Search for the cell housing the specified text and yield its [x, y] center coordinate. 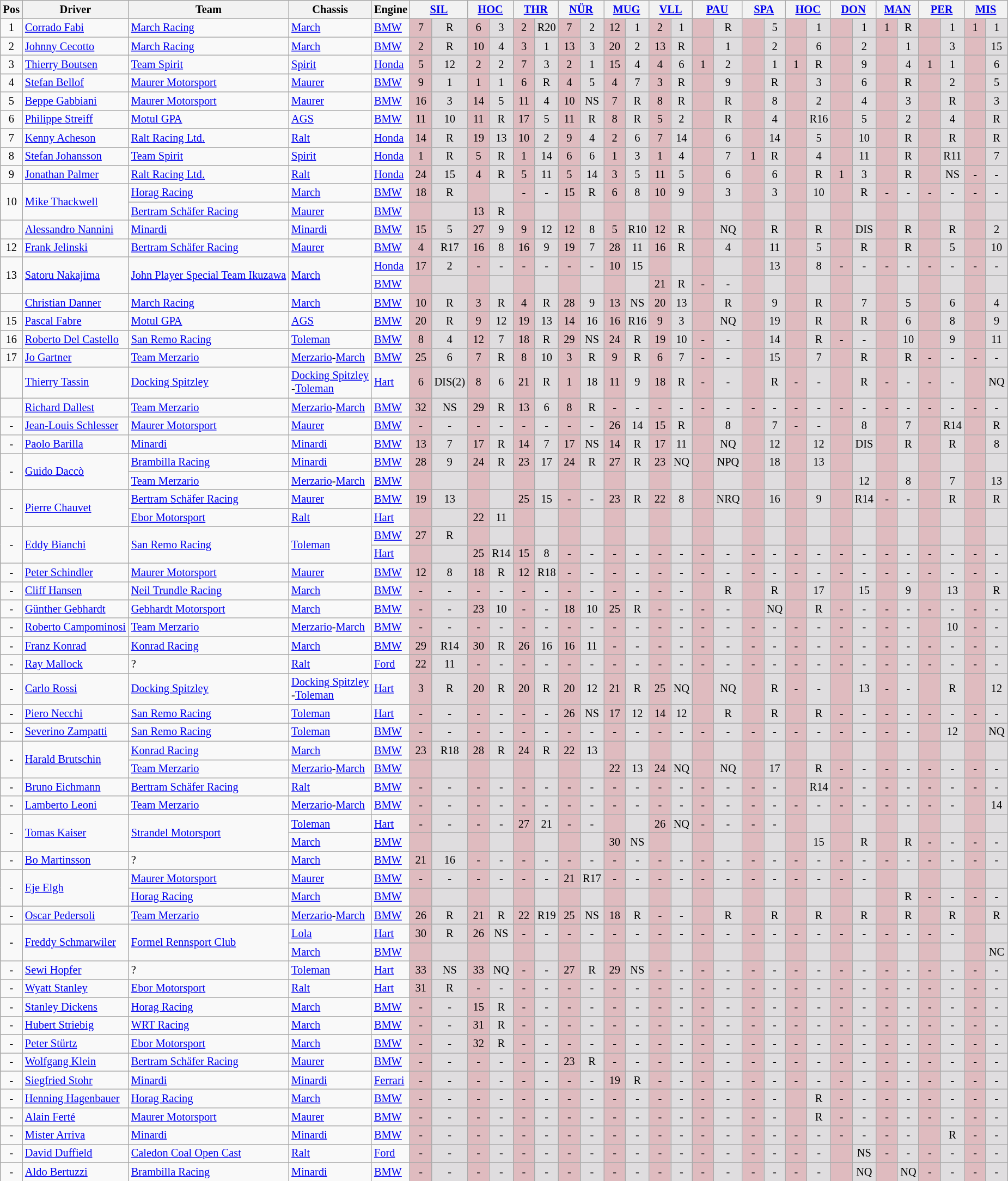
Severino Zampatti [75, 732]
Aldo Bertuzzi [75, 1172]
Eddy Bianchi [75, 544]
Johnny Cecotto [75, 46]
R11 [952, 156]
Engine [391, 9]
MIS [986, 9]
Guido Daccò [75, 472]
Henning Hagenbauer [75, 1098]
Lamberto Leoni [75, 805]
SPA [763, 9]
John Player Special Team Ikuzawa [209, 276]
Pos [11, 9]
Jo Gartner [75, 358]
Peter Stürtz [75, 1043]
Jean-Louis Schlesser [75, 426]
Richard Dallest [75, 407]
Günther Gebhardt [75, 609]
PER [941, 9]
Christian Danner [75, 303]
Gebhardt Motorsport [209, 609]
R10 [637, 229]
Chassis [330, 9]
Oscar Pedersoli [75, 915]
NÜR [582, 9]
DIS(2) [450, 382]
Frank Jelinski [75, 248]
Ferrari [391, 1080]
MAN [897, 9]
Stanley Dickens [75, 1007]
Piero Necchi [75, 714]
Thierry Boutsen [75, 64]
Peter Schindler [75, 572]
Ray Mallock [75, 664]
Wolfgang Klein [75, 1062]
R19 [547, 915]
WRT Racing [209, 1025]
Sewi Hopfer [75, 970]
Wyatt Stanley [75, 988]
Beppe Gabbiani [75, 101]
MUG [626, 9]
Alain Ferté [75, 1117]
Pierre Chauvet [75, 507]
SIL [439, 9]
Alessandro Nannini [75, 229]
DON [853, 9]
Cliff Hansen [75, 591]
Stefan Bellof [75, 83]
NRQ [729, 499]
Tomas Kaiser [75, 833]
Mike Thackwell [75, 201]
Neil Trundle Racing [209, 591]
Harald Brutschin [75, 759]
Bo Martinsson [75, 860]
R20 [547, 28]
Hubert Striebig [75, 1025]
Philippe Streiff [75, 119]
Strandel Motorsport [209, 833]
Paolo Barilla [75, 444]
Roberto Del Castello [75, 339]
Carlo Rossi [75, 689]
Stefan Johansson [75, 156]
Caledon Coal Open Cast [209, 1153]
NC [997, 952]
PAU [717, 9]
Pascal Fabre [75, 321]
Eje Elgh [75, 888]
Jonathan Palmer [75, 174]
Formel Rennsport Club [209, 943]
Thierry Tassin [75, 382]
Lola [330, 934]
Freddy Schmarwiler [75, 943]
NPQ [729, 462]
Mister Arriva [75, 1135]
Roberto Campominosi [75, 627]
Team [209, 9]
Corrado Fabi [75, 28]
VLL [671, 9]
Kenny Acheson [75, 138]
Bruno Eichmann [75, 787]
THR [536, 9]
David Duffield [75, 1153]
Siegfried Stohr [75, 1080]
Driver [75, 9]
Satoru Nakajima [75, 276]
Franz Konrad [75, 646]
